Pinpoint the cell where the given text exists, returning its [X, Y] midpoint coordinate. 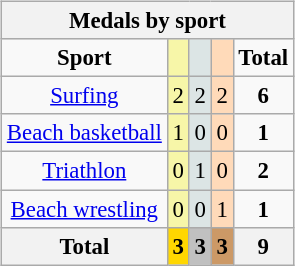
Medals by sport [148, 21]
Triathlon [85, 171]
6 [263, 96]
Beach basketball [85, 133]
Beach wrestling [85, 209]
Surfing [85, 96]
Sport [85, 58]
9 [263, 246]
